From the cell containing the given text, extract its center point as [X, Y] coordinate. 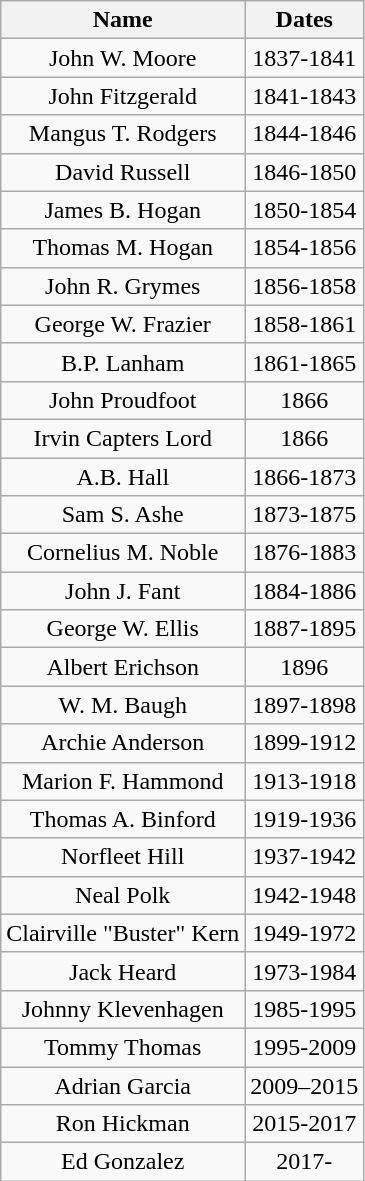
John W. Moore [123, 58]
1985-1995 [304, 1009]
George W. Ellis [123, 629]
1887-1895 [304, 629]
Thomas M. Hogan [123, 248]
Albert Erichson [123, 667]
1884-1886 [304, 591]
1937-1942 [304, 857]
Clairville "Buster" Kern [123, 933]
B.P. Lanham [123, 362]
Irvin Capters Lord [123, 438]
Marion F. Hammond [123, 781]
2009–2015 [304, 1085]
Jack Heard [123, 971]
John Fitzgerald [123, 96]
Name [123, 20]
1844-1846 [304, 134]
1861-1865 [304, 362]
1942-1948 [304, 895]
John J. Fant [123, 591]
1866-1873 [304, 477]
1841-1843 [304, 96]
Tommy Thomas [123, 1047]
Cornelius M. Noble [123, 553]
2015-2017 [304, 1124]
1897-1898 [304, 705]
1837-1841 [304, 58]
1846-1850 [304, 172]
James B. Hogan [123, 210]
Johnny Klevenhagen [123, 1009]
A.B. Hall [123, 477]
Norfleet Hill [123, 857]
David Russell [123, 172]
1876-1883 [304, 553]
1854-1856 [304, 248]
1896 [304, 667]
Sam S. Ashe [123, 515]
1873-1875 [304, 515]
1899-1912 [304, 743]
1973-1984 [304, 971]
1995-2009 [304, 1047]
1856-1858 [304, 286]
Dates [304, 20]
Archie Anderson [123, 743]
John Proudfoot [123, 400]
Adrian Garcia [123, 1085]
Neal Polk [123, 895]
W. M. Baugh [123, 705]
George W. Frazier [123, 324]
Thomas A. Binford [123, 819]
2017- [304, 1162]
Ed Gonzalez [123, 1162]
John R. Grymes [123, 286]
Mangus T. Rodgers [123, 134]
1949-1972 [304, 933]
1858-1861 [304, 324]
1850-1854 [304, 210]
1919-1936 [304, 819]
Ron Hickman [123, 1124]
1913-1918 [304, 781]
